Return (x, y) of the center of cell containing provided text 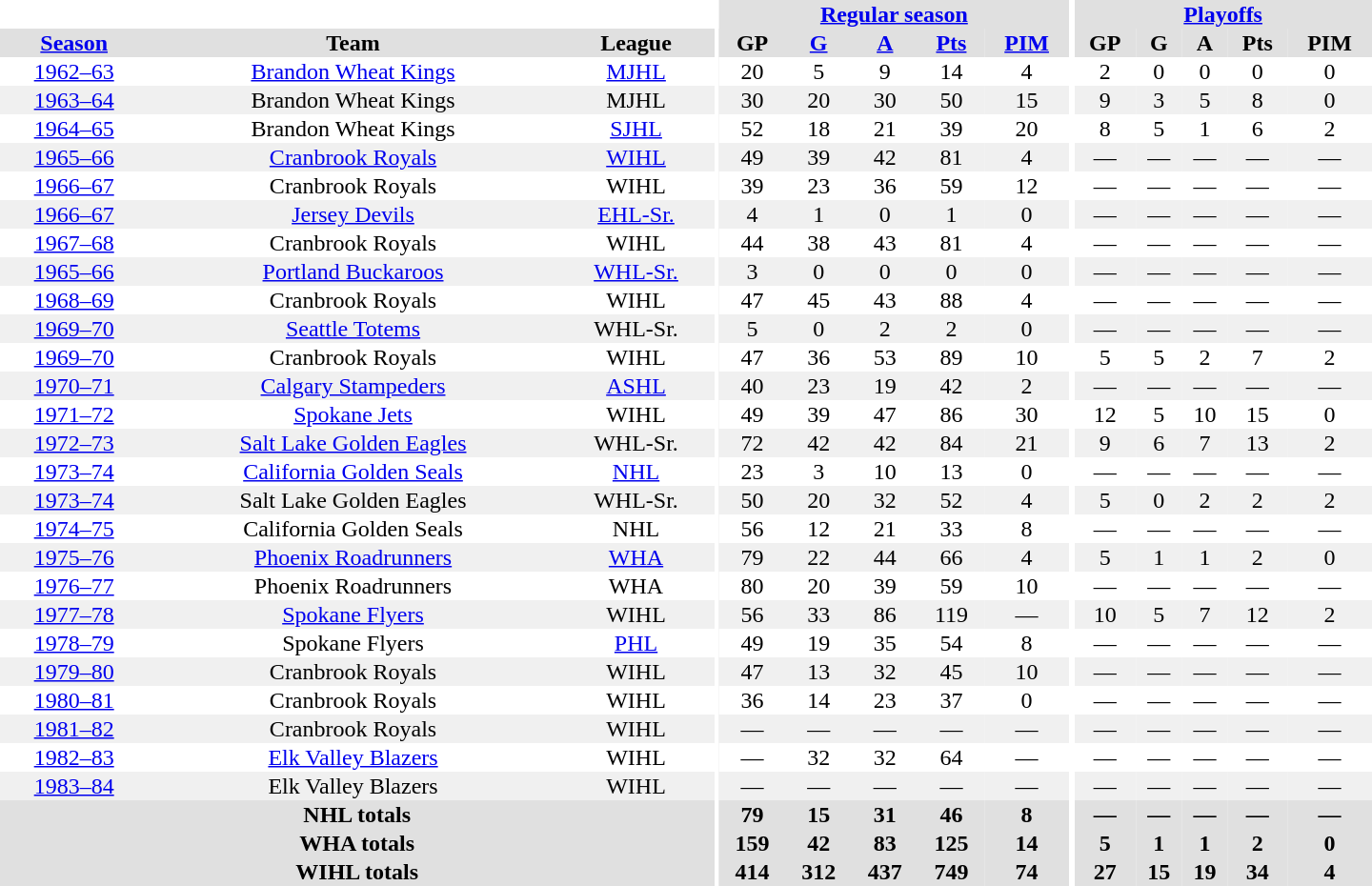
54 (952, 643)
Spokane Jets (353, 414)
1978–79 (74, 643)
46 (952, 815)
37 (952, 700)
WIHL totals (356, 872)
SJHL (636, 129)
414 (753, 872)
119 (952, 614)
Seattle Totems (353, 329)
22 (818, 557)
125 (952, 843)
83 (885, 843)
159 (753, 843)
Playoffs (1223, 14)
1981–82 (74, 729)
31 (885, 815)
EHL-Sr. (636, 214)
38 (818, 243)
1963–64 (74, 100)
66 (952, 557)
34 (1258, 872)
1980–81 (74, 700)
Regular season (894, 14)
80 (753, 586)
72 (753, 443)
1982–83 (74, 757)
1974–75 (74, 529)
WHA totals (356, 843)
27 (1105, 872)
PHL (636, 643)
749 (952, 872)
1979–80 (74, 672)
18 (818, 129)
1967–68 (74, 243)
1970–71 (74, 386)
1964–65 (74, 129)
74 (1027, 872)
1983–84 (74, 786)
1976–77 (74, 586)
1972–73 (74, 443)
1968–69 (74, 300)
64 (952, 757)
53 (885, 357)
ASHL (636, 386)
Team (353, 43)
Jersey Devils (353, 214)
40 (753, 386)
League (636, 43)
Season (74, 43)
35 (885, 643)
1977–78 (74, 614)
89 (952, 357)
Calgary Stampeders (353, 386)
NHL totals (356, 815)
1962–63 (74, 71)
1971–72 (74, 414)
437 (885, 872)
88 (952, 300)
312 (818, 872)
Portland Buckaroos (353, 272)
84 (952, 443)
1975–76 (74, 557)
